From the cell containing the given text, extract its center point as [X, Y] coordinate. 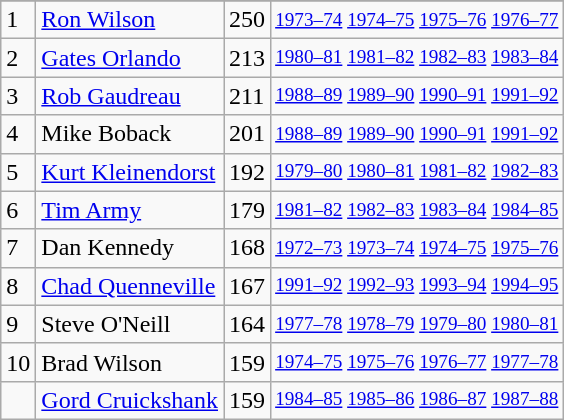
Dan Kennedy [130, 248]
1984–85 1985–86 1986–87 1987–88 [417, 400]
Chad Quenneville [130, 286]
8 [18, 286]
6 [18, 210]
164 [248, 324]
201 [248, 134]
5 [18, 172]
167 [248, 286]
4 [18, 134]
3 [18, 96]
Mike Boback [130, 134]
Tim Army [130, 210]
Kurt Kleinendorst [130, 172]
Gord Cruickshank [130, 400]
250 [248, 20]
1980–81 1981–82 1982–83 1983–84 [417, 58]
1974–75 1975–76 1976–77 1977–78 [417, 362]
1973–74 1974–75 1975–76 1976–77 [417, 20]
10 [18, 362]
Gates Orlando [130, 58]
1977–78 1978–79 1979–80 1980–81 [417, 324]
1972–73 1973–74 1974–75 1975–76 [417, 248]
192 [248, 172]
Ron Wilson [130, 20]
Rob Gaudreau [130, 96]
179 [248, 210]
168 [248, 248]
9 [18, 324]
2 [18, 58]
Brad Wilson [130, 362]
213 [248, 58]
1979–80 1980–81 1981–82 1982–83 [417, 172]
211 [248, 96]
1991–92 1992–93 1993–94 1994–95 [417, 286]
7 [18, 248]
1981–82 1982–83 1983–84 1984–85 [417, 210]
1 [18, 20]
Steve O'Neill [130, 324]
